Provide the (X, Y) coordinate of the cell's center where the given text is located.  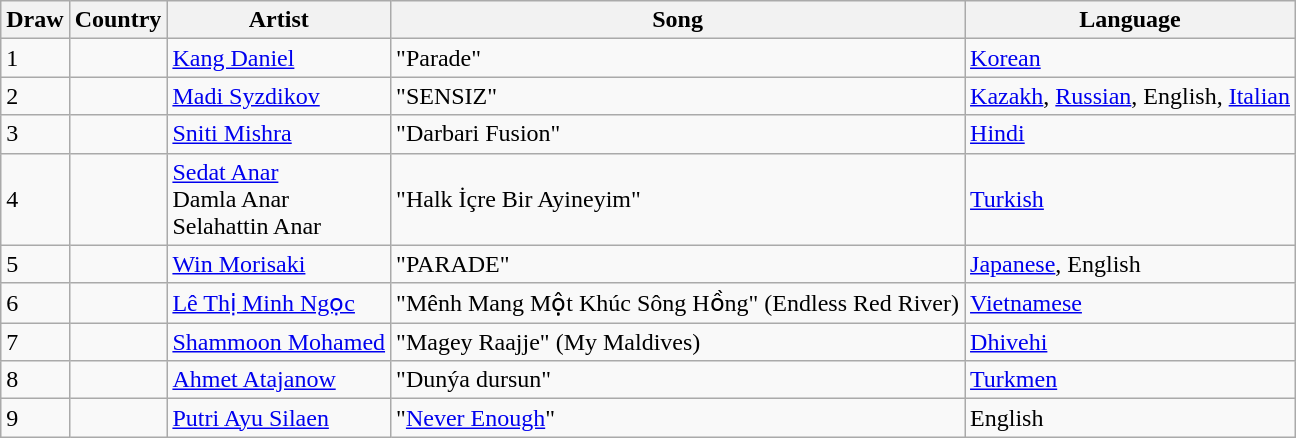
6 (35, 303)
Madi Syzdikov (279, 96)
Ahmet Atajanow (279, 380)
"Never Enough" (678, 418)
7 (35, 342)
"Magey Raajje" (My Maldives) (678, 342)
2 (35, 96)
Draw (35, 20)
Vietnamese (1130, 303)
Sniti Mishra (279, 134)
Sedat AnarDamla AnarSelahattin Anar (279, 199)
"SENSIZ" (678, 96)
Hindi (1130, 134)
English (1130, 418)
4 (35, 199)
3 (35, 134)
Song (678, 20)
Shammoon Mohamed (279, 342)
"Darbari Fusion" (678, 134)
5 (35, 264)
Country (118, 20)
"Mênh Mang Một Khúc Sông Hồng" (Endless Red River) (678, 303)
"Parade" (678, 58)
Kang Daniel (279, 58)
Lê Thị Minh Ngọc (279, 303)
Kazakh, Russian, English, Italian (1130, 96)
Turkmen (1130, 380)
Language (1130, 20)
Dhivehi (1130, 342)
Japanese, English (1130, 264)
Win Morisaki (279, 264)
Artist (279, 20)
9 (35, 418)
Korean (1130, 58)
8 (35, 380)
Turkish (1130, 199)
1 (35, 58)
"Dunýa dursun" (678, 380)
Putri Ayu Silaen (279, 418)
"Halk İçre Bir Ayineyim" (678, 199)
"PARADE" (678, 264)
